Pinpoint the cell where the given text exists, returning its (X, Y) midpoint coordinate. 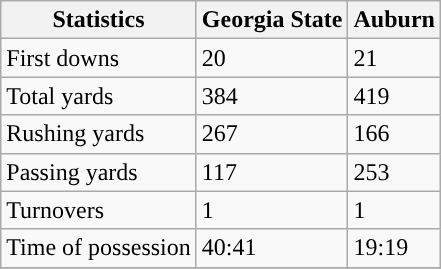
384 (272, 96)
First downs (99, 58)
Rushing yards (99, 134)
117 (272, 172)
Total yards (99, 96)
Passing yards (99, 172)
Georgia State (272, 20)
21 (394, 58)
Time of possession (99, 248)
Turnovers (99, 210)
Auburn (394, 20)
419 (394, 96)
253 (394, 172)
19:19 (394, 248)
20 (272, 58)
267 (272, 134)
Statistics (99, 20)
40:41 (272, 248)
166 (394, 134)
